Detect which cell encompasses the target text, then output its [x, y] center coordinate. 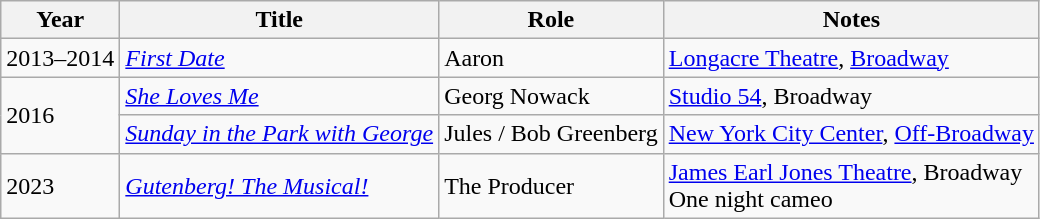
Title [280, 20]
2023 [60, 186]
The Producer [552, 186]
Sunday in the Park with George [280, 134]
2016 [60, 115]
Longacre Theatre, Broadway [851, 58]
Georg Nowack [552, 96]
Role [552, 20]
She Loves Me [280, 96]
Year [60, 20]
New York City Center, Off-Broadway [851, 134]
Aaron [552, 58]
Jules / Bob Greenberg [552, 134]
Notes [851, 20]
James Earl Jones Theatre, BroadwayOne night cameo [851, 186]
2013–2014 [60, 58]
Gutenberg! The Musical! [280, 186]
Studio 54, Broadway [851, 96]
First Date [280, 58]
